Output the [X, Y] coordinate of the center of the cell containing the given text.  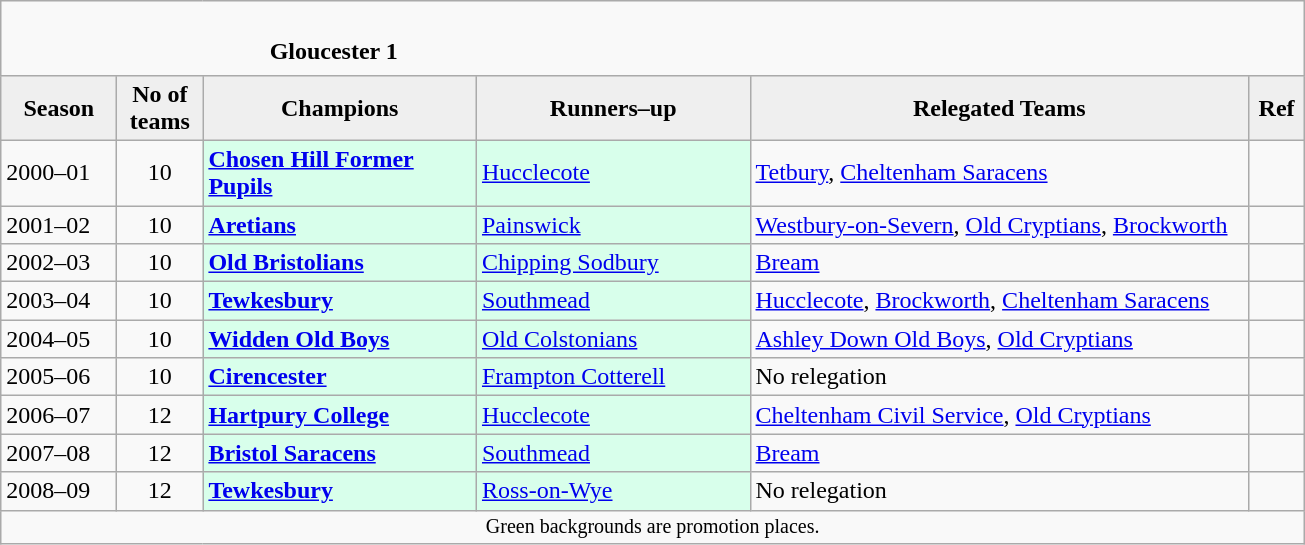
2004–05 [59, 339]
Champions [340, 108]
Aretians [340, 225]
Cheltenham Civil Service, Old Cryptians [1000, 415]
Season [59, 108]
Green backgrounds are promotion places. [653, 526]
2005–06 [59, 377]
No of teams [160, 108]
Relegated Teams [1000, 108]
Chosen Hill Former Pupils [340, 172]
Ross-on-Wye [613, 491]
Ashley Down Old Boys, Old Cryptians [1000, 339]
Hucclecote, Brockworth, Cheltenham Saracens [1000, 301]
Widden Old Boys [340, 339]
Cirencester [340, 377]
Old Colstonians [613, 339]
Bristol Saracens [340, 453]
Westbury-on-Severn, Old Cryptians, Brockworth [1000, 225]
Ref [1277, 108]
2001–02 [59, 225]
2000–01 [59, 172]
Frampton Cotterell [613, 377]
Painswick [613, 225]
Hartpury College [340, 415]
Runners–up [613, 108]
2002–03 [59, 263]
Tetbury, Cheltenham Saracens [1000, 172]
2006–07 [59, 415]
2007–08 [59, 453]
2008–09 [59, 491]
Old Bristolians [340, 263]
Chipping Sodbury [613, 263]
2003–04 [59, 301]
